Locate the cell with the specified text and output its (X, Y) center coordinate. 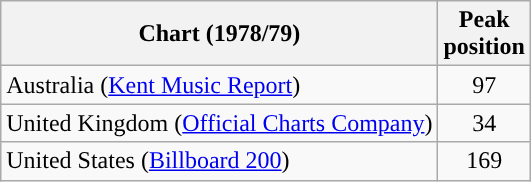
169 (484, 161)
Australia (Kent Music Report) (220, 85)
97 (484, 85)
Chart (1978/79) (220, 34)
United States (Billboard 200) (220, 161)
34 (484, 123)
Peakposition (484, 34)
United Kingdom (Official Charts Company) (220, 123)
